For the text-containing cell, return its midpoint in (X, Y) coordinate format. 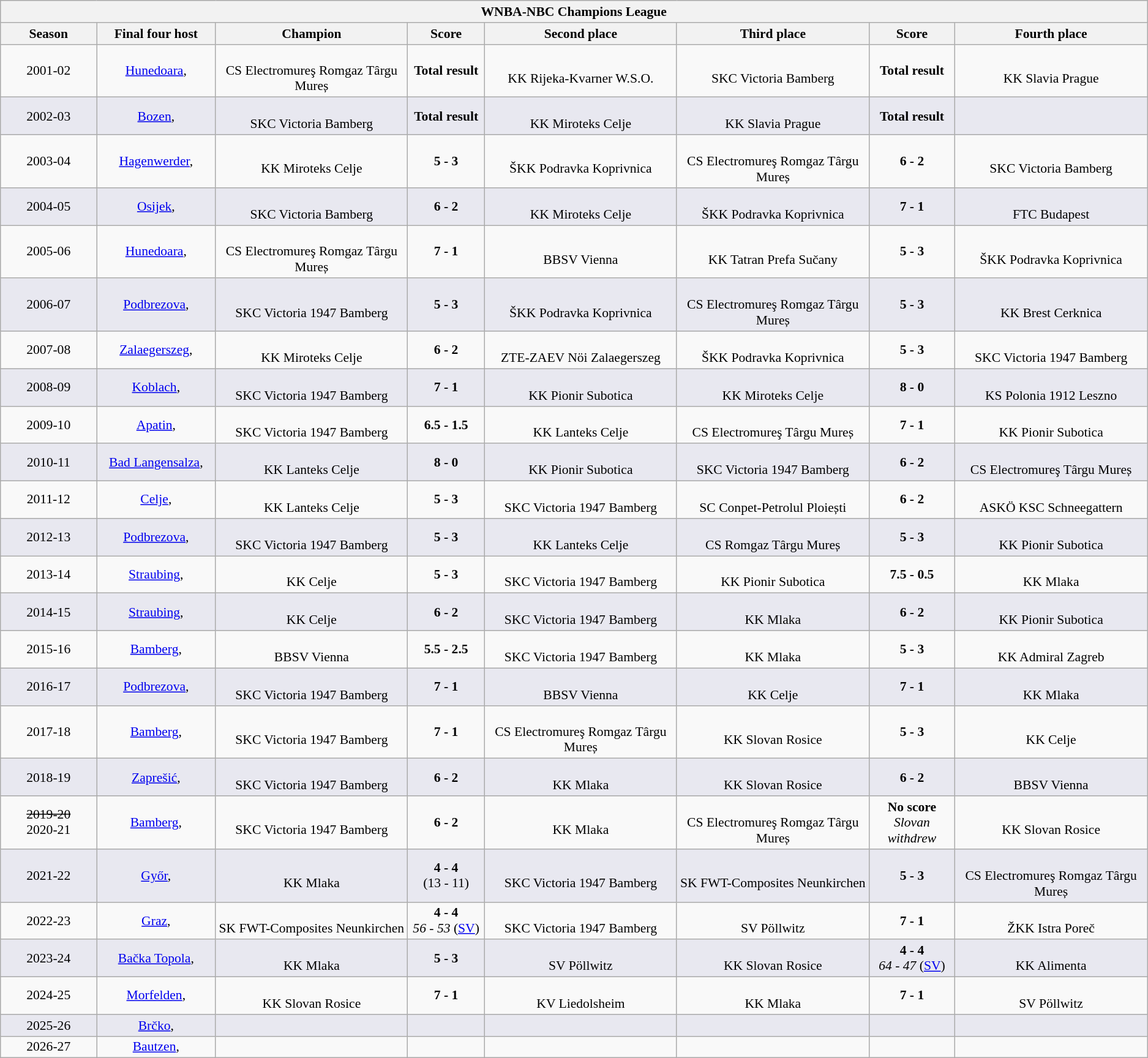
Koblach, (156, 387)
Brčko, (156, 1026)
2016-17 (49, 687)
Bozen, (156, 116)
Zaprešić, (156, 778)
2003-04 (49, 162)
Third place (773, 34)
KK Tatran Prefa Sučany (773, 252)
ZTE-ZAEV Nöi Zalaegerszeg (580, 350)
Fourth place (1051, 34)
Bautzen, (156, 1047)
Győr, (156, 876)
CS Romgaz Târgu Mureș (773, 538)
Second place (580, 34)
2014-15 (49, 612)
7.5 - 0.5 (912, 574)
KV Liedolsheim (580, 996)
2017-18 (49, 732)
2021-22 (49, 876)
2018-19 (49, 778)
2024-25 (49, 996)
Graz, (156, 921)
Champion (312, 34)
No scoreSlovan withdrew (912, 823)
KS Polonia 1912 Leszno (1051, 387)
Morfelden, (156, 996)
6.5 - 1.5 (446, 425)
Hagenwerder, (156, 162)
FTC Budapest (1051, 207)
2013-14 (49, 574)
4 - 464 - 47 (SV) (912, 959)
KK Brest Cerknica (1051, 305)
4 - 456 - 53 (SV) (446, 921)
4 - 4(13 - 11) (446, 876)
2012-13 (49, 538)
2022-23 (49, 921)
2005-06 (49, 252)
5.5 - 2.5 (446, 649)
2019-202020-21 (49, 823)
KK Rijeka-Kvarner W.S.O. (580, 71)
KK Admiral Zagreb (1051, 649)
2006-07 (49, 305)
Bačka Topola, (156, 959)
2002-03 (49, 116)
SC Conpet-Petrolul Ploiești (773, 500)
2001-02 (49, 71)
Season (49, 34)
WNBA-NBC Champions League (574, 12)
Final four host (156, 34)
Zalaegerszeg, (156, 350)
Bad Langensalza, (156, 463)
Celje, (156, 500)
2026-27 (49, 1047)
2004-05 (49, 207)
Osijek, (156, 207)
ASKÖ KSC Schneegattern (1051, 500)
2008-09 (49, 387)
KK Alimenta (1051, 959)
2015-16 (49, 649)
2007-08 (49, 350)
2010-11 (49, 463)
2023-24 (49, 959)
2025-26 (49, 1026)
2009-10 (49, 425)
ŽKK Istra Poreč (1051, 921)
2011-12 (49, 500)
Apatin, (156, 425)
